Find where the given text appears and provide that cell's center as (X, Y) coordinate. 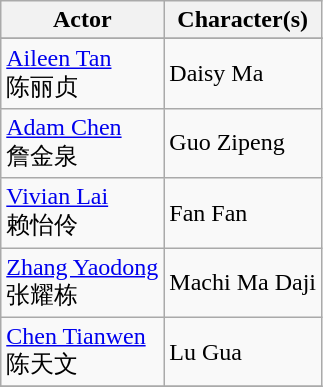
Zhang Yaodong 张耀栋 (82, 283)
Fan Fan (243, 213)
Character(s) (243, 20)
Lu Gua (243, 352)
Chen Tianwen 陈天文 (82, 352)
Machi Ma Daji (243, 283)
Adam Chen 詹金泉 (82, 143)
Guo Zipeng (243, 143)
Daisy Ma (243, 74)
Aileen Tan 陈丽贞 (82, 74)
Actor (82, 20)
Vivian Lai 赖怡伶 (82, 213)
